Extract the [x, y] coordinate from the center of the cell holding the provided text.  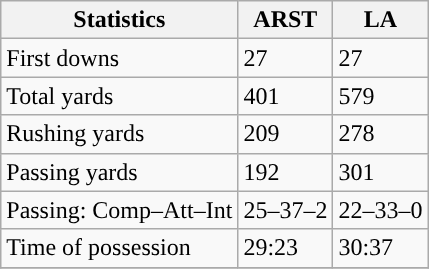
25–37–2 [286, 210]
22–33–0 [380, 210]
401 [286, 96]
209 [286, 134]
29:23 [286, 248]
Total yards [120, 96]
First downs [120, 58]
ARST [286, 20]
192 [286, 172]
Rushing yards [120, 134]
LA [380, 20]
Time of possession [120, 248]
301 [380, 172]
Passing yards [120, 172]
579 [380, 96]
Passing: Comp–Att–Int [120, 210]
278 [380, 134]
30:37 [380, 248]
Statistics [120, 20]
